Return the (x, y) coordinate for the center point of the cell that contains the specified text.  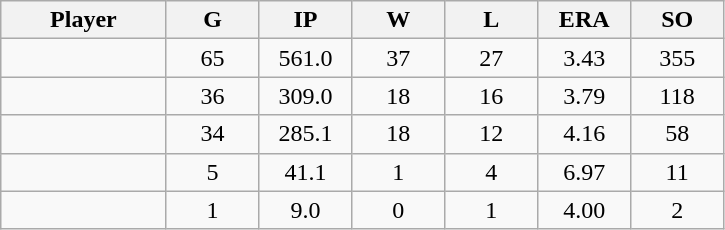
37 (398, 58)
58 (678, 134)
118 (678, 96)
3.43 (584, 58)
12 (492, 134)
36 (212, 96)
4 (492, 172)
4.16 (584, 134)
G (212, 20)
SO (678, 20)
0 (398, 210)
41.1 (306, 172)
5 (212, 172)
2 (678, 210)
309.0 (306, 96)
3.79 (584, 96)
4.00 (584, 210)
9.0 (306, 210)
ERA (584, 20)
W (398, 20)
6.97 (584, 172)
27 (492, 58)
355 (678, 58)
34 (212, 134)
16 (492, 96)
L (492, 20)
285.1 (306, 134)
65 (212, 58)
561.0 (306, 58)
IP (306, 20)
11 (678, 172)
Player (84, 20)
